Return the (X, Y) coordinate for the center point of the cell that contains the specified text.  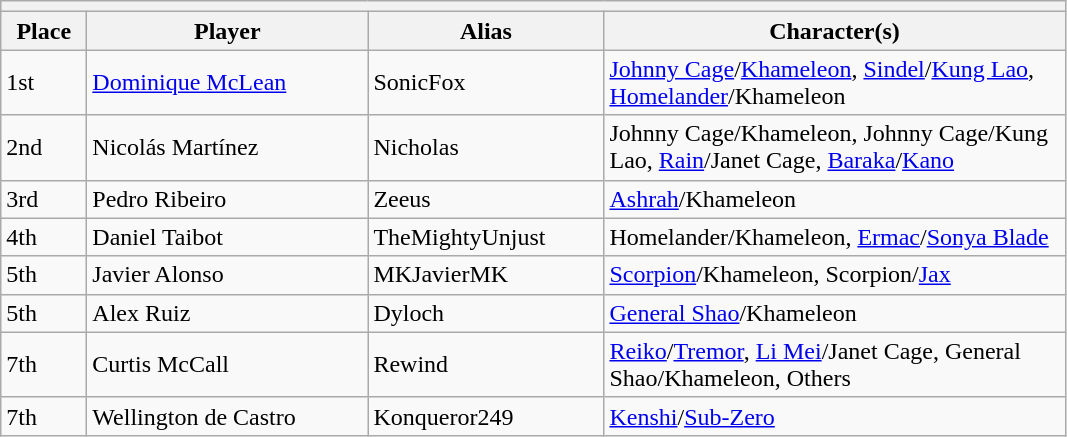
Alex Ruiz (228, 313)
3rd (44, 199)
Javier Alonso (228, 275)
2nd (44, 148)
Scorpion/Khameleon, Scorpion/Jax (834, 275)
Reiko/Tremor, Li Mei/Janet Cage, General Shao/Khameleon, Others (834, 364)
4th (44, 237)
Player (228, 31)
Konqueror249 (486, 416)
MKJavierMK (486, 275)
Johnny Cage/Khameleon, Johnny Cage/Kung Lao, Rain/Janet Cage, Baraka/Kano (834, 148)
Rewind (486, 364)
Zeeus (486, 199)
TheMightyUnjust (486, 237)
Nicholas (486, 148)
SonicFox (486, 82)
General Shao/Khameleon (834, 313)
Dyloch (486, 313)
Nicolás Martínez (228, 148)
Alias (486, 31)
Place (44, 31)
Pedro Ribeiro (228, 199)
Ashrah/Khameleon (834, 199)
Daniel Taibot (228, 237)
1st (44, 82)
Johnny Cage/Khameleon, Sindel/Kung Lao, Homelander/Khameleon (834, 82)
Dominique McLean (228, 82)
Wellington de Castro (228, 416)
Character(s) (834, 31)
Kenshi/Sub-Zero (834, 416)
Curtis McCall (228, 364)
Homelander/Khameleon, Ermac/Sonya Blade (834, 237)
